Capture the cell that displays the provided text and extract its [X, Y] central coordinate. 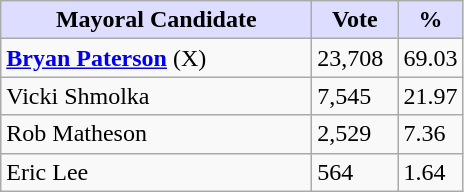
564 [355, 172]
69.03 [430, 58]
7.36 [430, 134]
7,545 [355, 96]
Rob Matheson [156, 134]
1.64 [430, 172]
23,708 [355, 58]
% [430, 20]
Vicki Shmolka [156, 96]
Vote [355, 20]
Bryan Paterson (X) [156, 58]
Eric Lee [156, 172]
2,529 [355, 134]
Mayoral Candidate [156, 20]
21.97 [430, 96]
